Provide the [X, Y] coordinate of the cell's center where the given text is located.  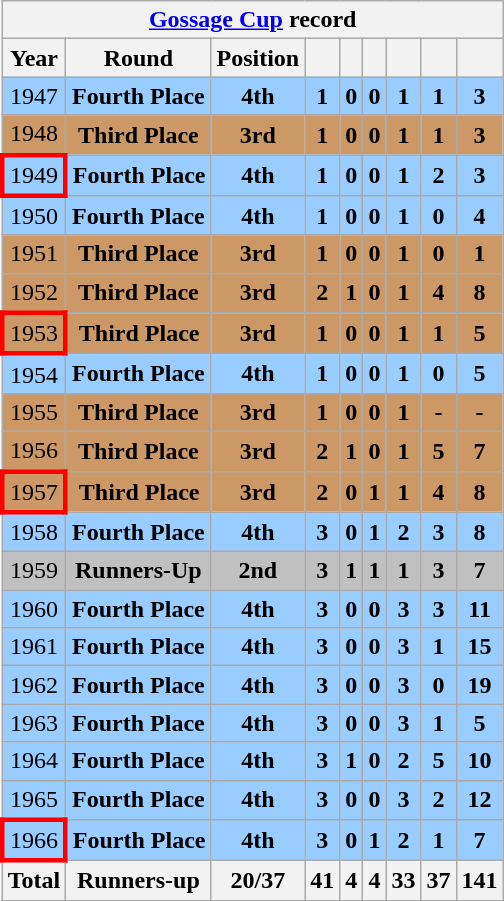
1955 [34, 412]
1964 [34, 761]
1952 [34, 293]
Year [34, 58]
1960 [34, 609]
141 [480, 881]
1959 [34, 571]
1949 [34, 174]
Total [34, 881]
1950 [34, 216]
1957 [34, 492]
20/37 [258, 881]
Position [258, 58]
Round [138, 58]
2nd [258, 571]
12 [480, 800]
1963 [34, 723]
1962 [34, 685]
1954 [34, 374]
10 [480, 761]
Runners-Up [138, 571]
1961 [34, 647]
1953 [34, 334]
19 [480, 685]
Runners-up [138, 881]
1966 [34, 840]
15 [480, 647]
1948 [34, 135]
1958 [34, 532]
1947 [34, 96]
11 [480, 609]
1951 [34, 254]
Gossage Cup record [252, 20]
33 [404, 881]
37 [438, 881]
1965 [34, 800]
1956 [34, 451]
41 [322, 881]
